Scan for the cell matching the given text and deliver its [X, Y] coordinate at center. 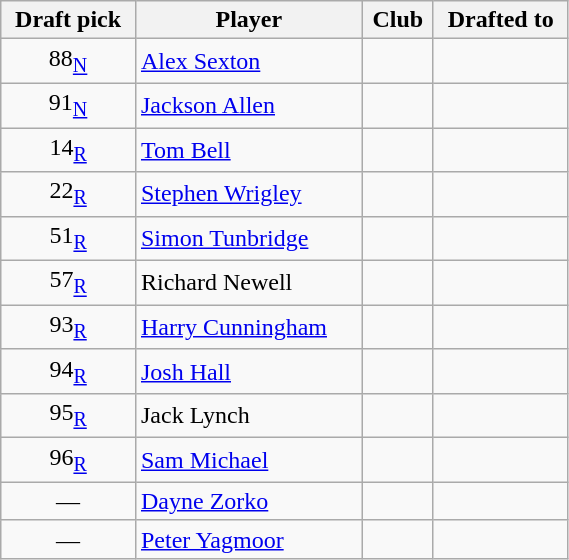
88N [68, 61]
Stephen Wrigley [248, 194]
96R [68, 460]
51R [68, 238]
Jackson Allen [248, 105]
Dayne Zorko [248, 501]
Player [248, 20]
91N [68, 105]
Tom Bell [248, 150]
Draft pick [68, 20]
Peter Yagmoor [248, 539]
Alex Sexton [248, 61]
Sam Michael [248, 460]
Drafted to [500, 20]
Richard Newell [248, 283]
14R [68, 150]
95R [68, 416]
Simon Tunbridge [248, 238]
94R [68, 371]
93R [68, 327]
57R [68, 283]
Club [398, 20]
Harry Cunningham [248, 327]
22R [68, 194]
Jack Lynch [248, 416]
Josh Hall [248, 371]
